Locate the cell with the specified text and output its [X, Y] center coordinate. 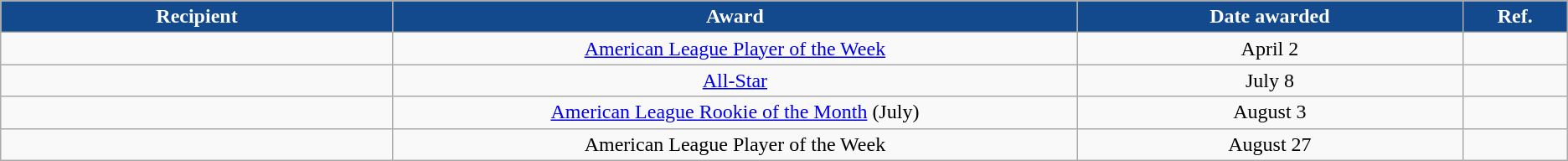
Ref. [1514, 17]
July 8 [1270, 80]
August 3 [1270, 112]
Date awarded [1270, 17]
Award [735, 17]
American League Rookie of the Month (July) [735, 112]
All-Star [735, 80]
Recipient [197, 17]
April 2 [1270, 49]
August 27 [1270, 144]
